From the cell containing the given text, extract its center point as [X, Y] coordinate. 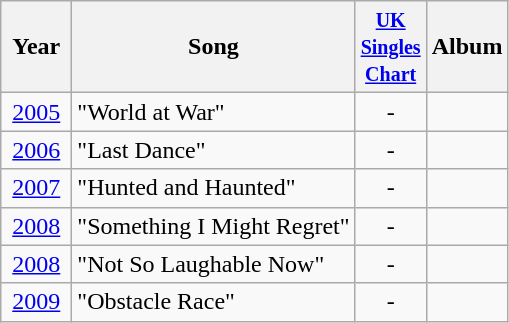
UK Singles Chart [390, 47]
2009 [36, 302]
Album [467, 47]
"Something I Might Regret" [214, 226]
"Not So Laughable Now" [214, 264]
Year [36, 47]
Song [214, 47]
2007 [36, 188]
"Obstacle Race" [214, 302]
"World at War" [214, 112]
"Last Dance" [214, 150]
"Hunted and Haunted" [214, 188]
2005 [36, 112]
2006 [36, 150]
